Return [X, Y] of the center of cell containing provided text 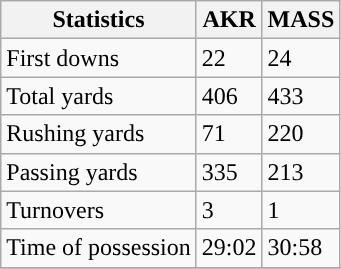
335 [229, 172]
MASS [301, 20]
71 [229, 134]
213 [301, 172]
Turnovers [99, 210]
1 [301, 210]
30:58 [301, 248]
220 [301, 134]
AKR [229, 20]
433 [301, 96]
Time of possession [99, 248]
Rushing yards [99, 134]
3 [229, 210]
Passing yards [99, 172]
29:02 [229, 248]
First downs [99, 58]
22 [229, 58]
Statistics [99, 20]
Total yards [99, 96]
24 [301, 58]
406 [229, 96]
